Search for the cell housing the specified text and yield its (x, y) center coordinate. 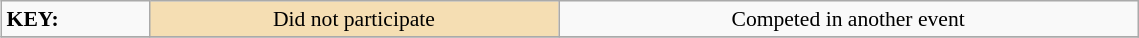
Did not participate (354, 19)
Competed in another event (848, 19)
KEY: (76, 19)
